Capture the cell that displays the provided text and extract its (X, Y) central coordinate. 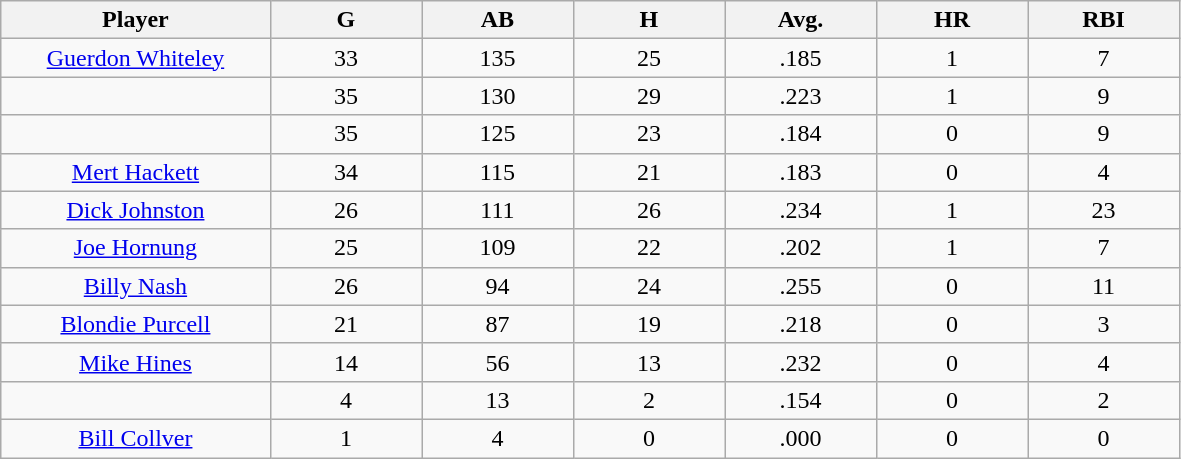
Mike Hines (136, 362)
94 (498, 286)
.184 (801, 134)
.255 (801, 286)
109 (498, 248)
RBI (1104, 20)
.234 (801, 210)
H (649, 20)
24 (649, 286)
111 (498, 210)
Billy Nash (136, 286)
11 (1104, 286)
.183 (801, 172)
Blondie Purcell (136, 324)
G (346, 20)
22 (649, 248)
.218 (801, 324)
33 (346, 58)
Player (136, 20)
Avg. (801, 20)
29 (649, 96)
34 (346, 172)
56 (498, 362)
Dick Johnston (136, 210)
.154 (801, 400)
Joe Hornung (136, 248)
HR (952, 20)
14 (346, 362)
Mert Hackett (136, 172)
.000 (801, 438)
19 (649, 324)
87 (498, 324)
Guerdon Whiteley (136, 58)
.223 (801, 96)
AB (498, 20)
.185 (801, 58)
.232 (801, 362)
115 (498, 172)
Bill Collver (136, 438)
125 (498, 134)
.202 (801, 248)
135 (498, 58)
3 (1104, 324)
130 (498, 96)
